Pinpoint the cell where the given text exists, returning its (x, y) midpoint coordinate. 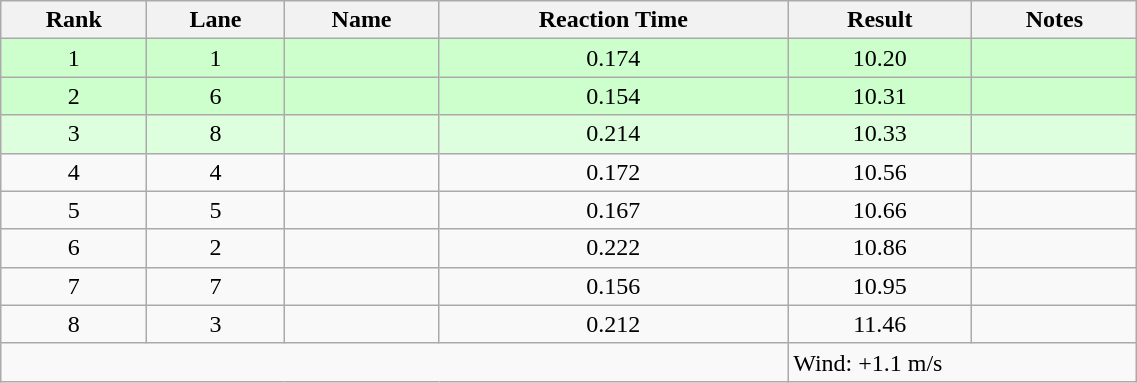
0.212 (614, 324)
0.167 (614, 210)
Rank (74, 20)
Reaction Time (614, 20)
10.33 (880, 134)
Result (880, 20)
Name (362, 20)
0.214 (614, 134)
0.154 (614, 96)
10.66 (880, 210)
Lane (216, 20)
0.156 (614, 286)
0.174 (614, 58)
10.86 (880, 248)
Notes (1054, 20)
Wind: +1.1 m/s (962, 362)
10.20 (880, 58)
11.46 (880, 324)
10.95 (880, 286)
0.172 (614, 172)
10.31 (880, 96)
0.222 (614, 248)
10.56 (880, 172)
